Return the (X, Y) coordinate for the center point of the cell that contains the specified text.  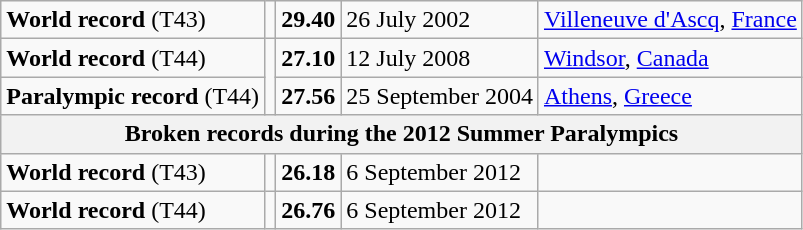
29.40 (308, 20)
27.56 (308, 96)
Villeneuve d'Ascq, France (670, 20)
12 July 2008 (440, 58)
Broken records during the 2012 Summer Paralympics (402, 134)
27.10 (308, 58)
Athens, Greece (670, 96)
25 September 2004 (440, 96)
26 July 2002 (440, 20)
Windsor, Canada (670, 58)
Paralympic record (T44) (133, 96)
26.18 (308, 172)
26.76 (308, 210)
